Scan for the cell matching the given text and deliver its [X, Y] coordinate at center. 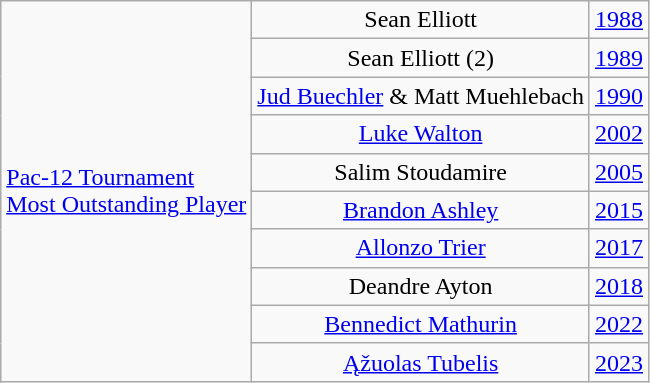
Pac-12 Tournament Most Outstanding Player [126, 192]
2023 [618, 362]
Luke Walton [421, 134]
Sean Elliott [421, 20]
2002 [618, 134]
2015 [618, 210]
Deandre Ayton [421, 286]
Sean Elliott (2) [421, 58]
1988 [618, 20]
2018 [618, 286]
1990 [618, 96]
Jud Buechler & Matt Muehlebach [421, 96]
Ąžuolas Tubelis [421, 362]
2005 [618, 172]
2017 [618, 248]
1989 [618, 58]
Brandon Ashley [421, 210]
2022 [618, 324]
Bennedict Mathurin [421, 324]
Salim Stoudamire [421, 172]
Allonzo Trier [421, 248]
